Determine the [X, Y] coordinate at the center of the cell enclosing the given text.  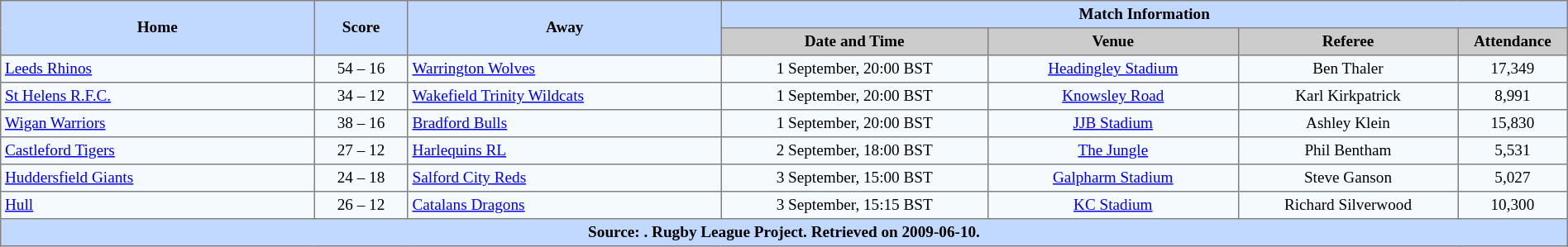
St Helens R.F.C. [157, 96]
Venue [1113, 41]
Ashley Klein [1348, 124]
Date and Time [854, 41]
3 September, 15:15 BST [854, 205]
Home [157, 28]
The Jungle [1113, 150]
Phil Bentham [1348, 150]
Source: . Rugby League Project. Retrieved on 2009-06-10. [784, 233]
Attendance [1513, 41]
Castleford Tigers [157, 150]
Referee [1348, 41]
38 – 16 [361, 124]
17,349 [1513, 69]
15,830 [1513, 124]
Away [564, 28]
5,531 [1513, 150]
Karl Kirkpatrick [1348, 96]
Harlequins RL [564, 150]
Hull [157, 205]
26 – 12 [361, 205]
34 – 12 [361, 96]
Huddersfield Giants [157, 178]
Score [361, 28]
Richard Silverwood [1348, 205]
3 September, 15:00 BST [854, 178]
24 – 18 [361, 178]
54 – 16 [361, 69]
Catalans Dragons [564, 205]
8,991 [1513, 96]
Steve Ganson [1348, 178]
Wakefield Trinity Wildcats [564, 96]
Bradford Bulls [564, 124]
Headingley Stadium [1113, 69]
Leeds Rhinos [157, 69]
Match Information [1145, 15]
5,027 [1513, 178]
2 September, 18:00 BST [854, 150]
Knowsley Road [1113, 96]
JJB Stadium [1113, 124]
Galpharm Stadium [1113, 178]
Warrington Wolves [564, 69]
Wigan Warriors [157, 124]
KC Stadium [1113, 205]
27 – 12 [361, 150]
10,300 [1513, 205]
Salford City Reds [564, 178]
Ben Thaler [1348, 69]
